Scan for the cell matching the given text and deliver its (X, Y) coordinate at center. 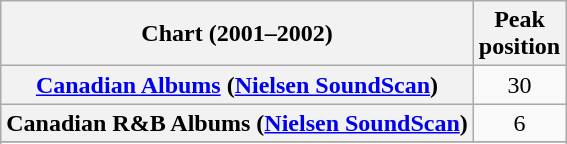
Canadian R&B Albums (Nielsen SoundScan) (238, 123)
6 (519, 123)
Canadian Albums (Nielsen SoundScan) (238, 85)
Peakposition (519, 34)
30 (519, 85)
Chart (2001–2002) (238, 34)
